Return the (x, y) coordinate for the center point of the cell that contains the specified text.  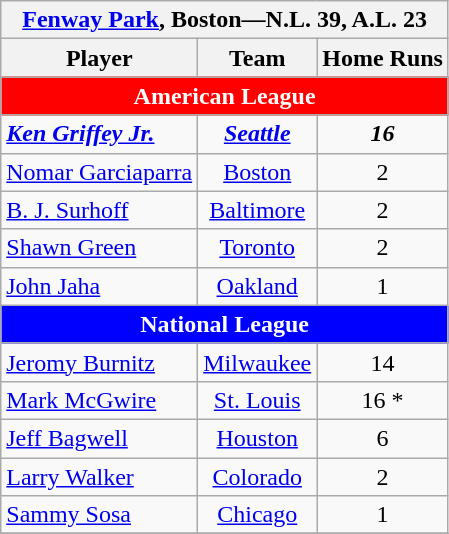
Baltimore (258, 210)
Seattle (258, 134)
Houston (258, 438)
Player (100, 58)
Jeff Bagwell (100, 438)
Larry Walker (100, 477)
St. Louis (258, 400)
Mark McGwire (100, 400)
14 (383, 362)
John Jaha (100, 286)
6 (383, 438)
Oakland (258, 286)
Sammy Sosa (100, 515)
Chicago (258, 515)
B. J. Surhoff (100, 210)
Shawn Green (100, 248)
Jeromy Burnitz (100, 362)
Boston (258, 172)
Nomar Garciaparra (100, 172)
Fenway Park, Boston—N.L. 39, A.L. 23 (225, 20)
Milwaukee (258, 362)
Colorado (258, 477)
National League (225, 324)
Ken Griffey Jr. (100, 134)
Team (258, 58)
16 (383, 134)
American League (225, 96)
Home Runs (383, 58)
16 * (383, 400)
Toronto (258, 248)
